Output the (X, Y) coordinate of the center of the cell containing the given text.  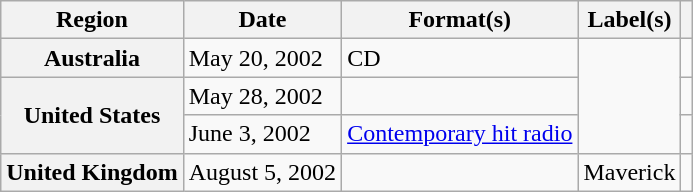
Maverick (630, 172)
June 3, 2002 (262, 134)
August 5, 2002 (262, 172)
Region (92, 20)
Label(s) (630, 20)
United Kingdom (92, 172)
Australia (92, 58)
May 20, 2002 (262, 58)
Contemporary hit radio (460, 134)
May 28, 2002 (262, 96)
Date (262, 20)
Format(s) (460, 20)
CD (460, 58)
United States (92, 115)
